Output the [x, y] coordinate of the center of the cell containing the given text.  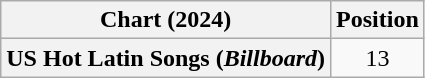
Chart (2024) [166, 20]
Position [378, 20]
US Hot Latin Songs (Billboard) [166, 58]
13 [378, 58]
